Extract the [X, Y] coordinate from the center of the cell holding the provided text.  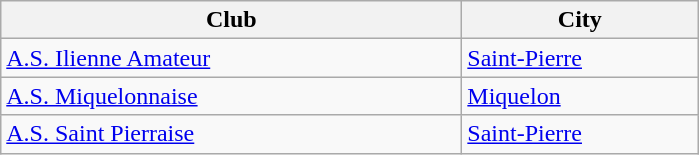
Miquelon [580, 96]
A.S. Ilienne Amateur [232, 58]
Club [232, 20]
A.S. Miquelonnaise [232, 96]
A.S. Saint Pierraise [232, 134]
City [580, 20]
